From the cell containing the given text, extract its center point as [X, Y] coordinate. 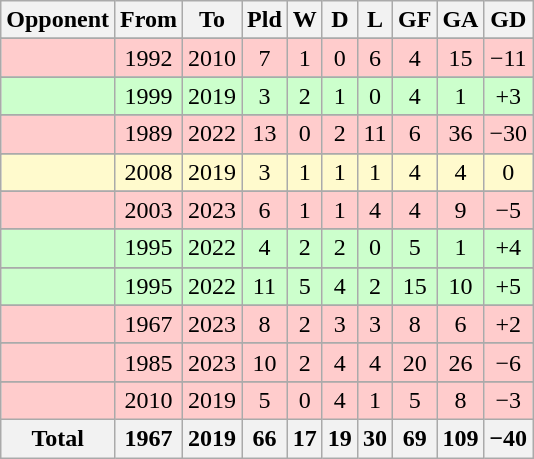
1989 [149, 134]
L [374, 20]
D [340, 20]
W [304, 20]
69 [414, 438]
Opponent [58, 20]
13 [265, 134]
1999 [149, 96]
7 [265, 58]
GF [414, 20]
9 [460, 210]
+2 [508, 324]
+3 [508, 96]
19 [340, 438]
20 [414, 362]
2003 [149, 210]
109 [460, 438]
+4 [508, 248]
26 [460, 362]
To [212, 20]
+5 [508, 286]
−5 [508, 210]
Total [58, 438]
−30 [508, 134]
−3 [508, 400]
GA [460, 20]
−6 [508, 362]
2008 [149, 172]
−11 [508, 58]
From [149, 20]
GD [508, 20]
1992 [149, 58]
−40 [508, 438]
1985 [149, 362]
30 [374, 438]
66 [265, 438]
17 [304, 438]
36 [460, 134]
Pld [265, 20]
